Provide the (X, Y) coordinate of the cell's center where the given text is located.  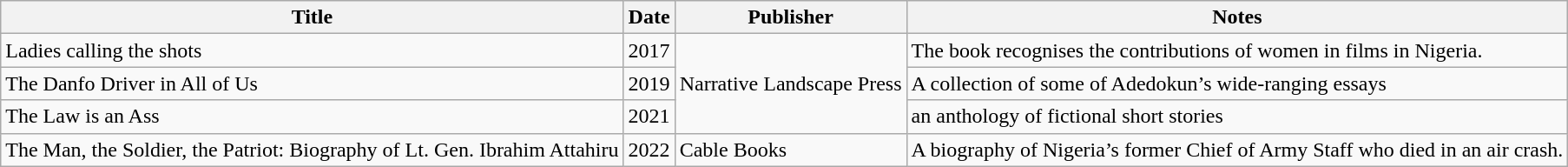
The Law is an Ass (313, 117)
The Danfo Driver in All of Us (313, 83)
The Man, the Soldier, the Patriot: Biography of Lt. Gen. Ibrahim Attahiru (313, 150)
Notes (1237, 17)
The book recognises the contributions of women in films in Nigeria. (1237, 50)
2021 (649, 117)
an anthology of fictional short stories (1237, 117)
Narrative Landscape Press (790, 83)
A biography of Nigeria’s former Chief of Army Staff who died in an air crash. (1237, 150)
A collection of some of Adedokun’s wide-ranging essays (1237, 83)
Publisher (790, 17)
Ladies calling the shots (313, 50)
2019 (649, 83)
2022 (649, 150)
Cable Books (790, 150)
Date (649, 17)
2017 (649, 50)
Title (313, 17)
